Extract the (x, y) coordinate from the center of the cell holding the provided text.  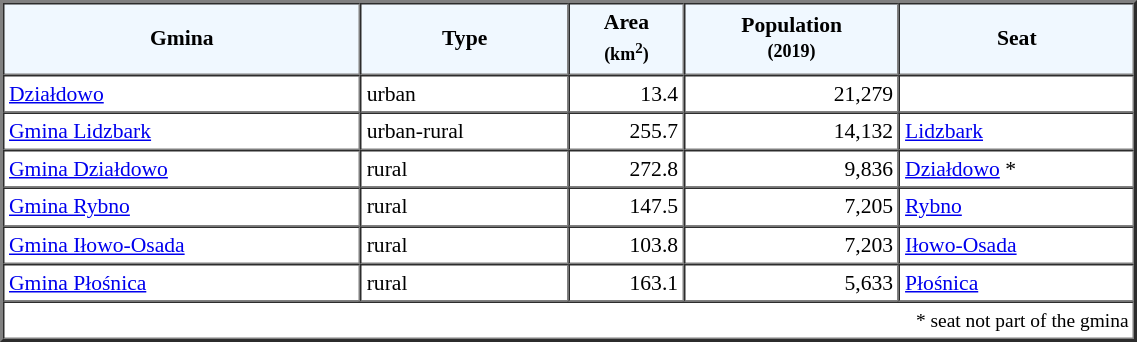
Gmina Działdowo (182, 169)
Iłowo-Osada (1017, 245)
Gmina Rybno (182, 207)
Population(2019) (792, 38)
255.7 (626, 131)
* seat not part of the gmina (569, 321)
13.4 (626, 93)
urban (465, 93)
urban-rural (465, 131)
7,203 (792, 245)
9,836 (792, 169)
Lidzbark (1017, 131)
Płośnica (1017, 283)
272.8 (626, 169)
5,633 (792, 283)
Gmina Płośnica (182, 283)
147.5 (626, 207)
Seat (1017, 38)
Type (465, 38)
7,205 (792, 207)
Działdowo * (1017, 169)
14,132 (792, 131)
103.8 (626, 245)
Gmina (182, 38)
Gmina Lidzbark (182, 131)
163.1 (626, 283)
Działdowo (182, 93)
Rybno (1017, 207)
Gmina Iłowo-Osada (182, 245)
21,279 (792, 93)
Area(km2) (626, 38)
